From the cell containing the given text, extract its center point as [X, Y] coordinate. 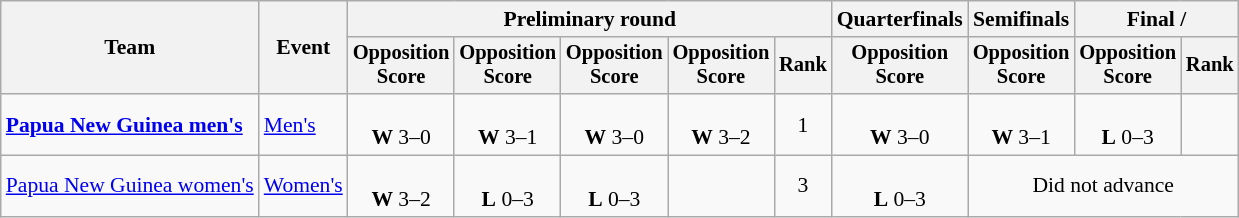
Quarterfinals [900, 19]
Women's [304, 186]
Final / [1156, 19]
3 [803, 186]
Semifinals [1022, 19]
Men's [304, 124]
1 [803, 124]
Preliminary round [590, 19]
Did not advance [1104, 186]
Team [130, 48]
Papua New Guinea men's [130, 124]
Papua New Guinea women's [130, 186]
Event [304, 48]
